Pinpoint the cell where the given text exists, returning its (X, Y) midpoint coordinate. 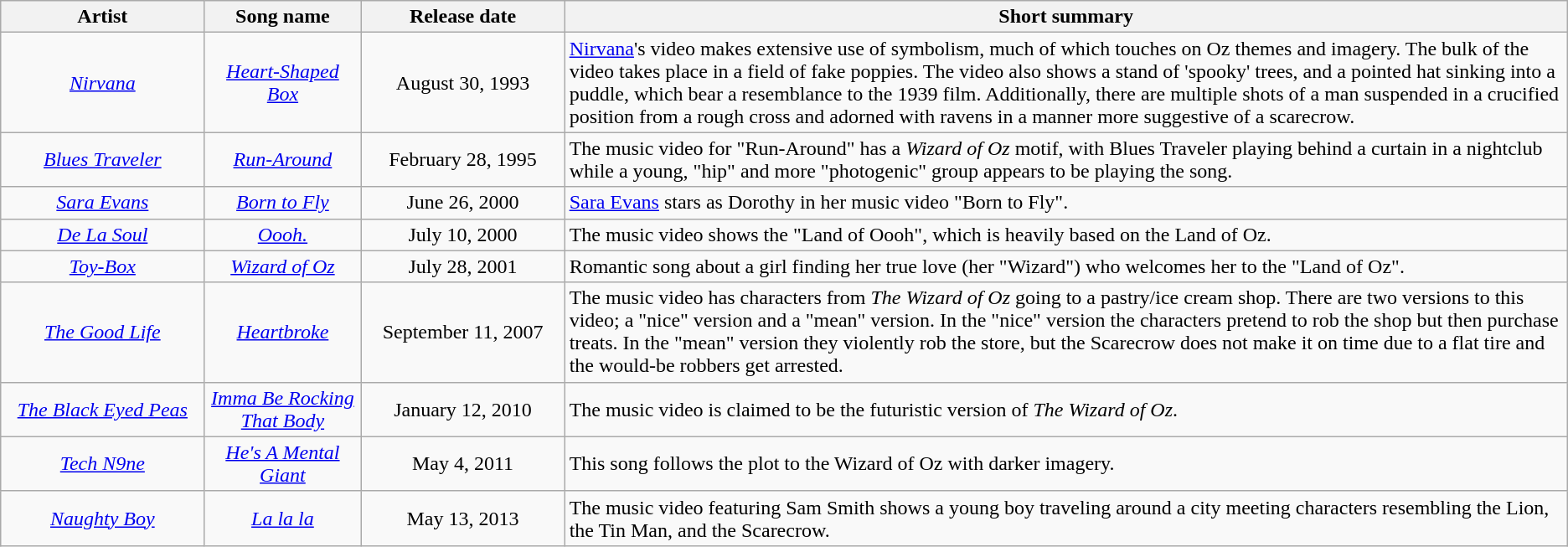
May 4, 2011 (462, 464)
Born to Fly (283, 203)
Romantic song about a girl finding her true love (her "Wizard") who welcomes her to the "Land of Oz". (1065, 266)
De La Soul (102, 235)
The Good Life (102, 332)
Naughty Boy (102, 518)
August 30, 1993 (462, 82)
The Black Eyed Peas (102, 409)
The music video featuring Sam Smith shows a young boy traveling around a city meeting characters resembling the Lion, the Tin Man, and the Scarecrow. (1065, 518)
June 26, 2000 (462, 203)
The music video is claimed to be the futuristic version of The Wizard of Oz. (1065, 409)
September 11, 2007 (462, 332)
Blues Traveler (102, 159)
February 28, 1995 (462, 159)
This song follows the plot to the Wizard of Oz with darker imagery. (1065, 464)
Release date (462, 17)
Artist (102, 17)
Sara Evans stars as Dorothy in her music video "Born to Fly". (1065, 203)
Toy-Box (102, 266)
Imma Be Rocking That Body (283, 409)
Song name (283, 17)
Short summary (1065, 17)
January 12, 2010 (462, 409)
Wizard of Oz (283, 266)
May 13, 2013 (462, 518)
Oooh. (283, 235)
July 10, 2000 (462, 235)
Heart-Shaped Box (283, 82)
Nirvana (102, 82)
Sara Evans (102, 203)
July 28, 2001 (462, 266)
La la la (283, 518)
He's A Mental Giant (283, 464)
Run-Around (283, 159)
Heartbroke (283, 332)
The music video shows the "Land of Oooh", which is heavily based on the Land of Oz. (1065, 235)
Tech N9ne (102, 464)
